Provide the [x, y] coordinate of the cell's center where the given text is located.  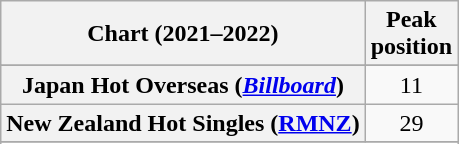
New Zealand Hot Singles (RMNZ) [183, 123]
29 [411, 123]
11 [411, 85]
Chart (2021–2022) [183, 34]
Peakposition [411, 34]
Japan Hot Overseas (Billboard) [183, 85]
